Pinpoint the cell where the given text exists, returning its (X, Y) midpoint coordinate. 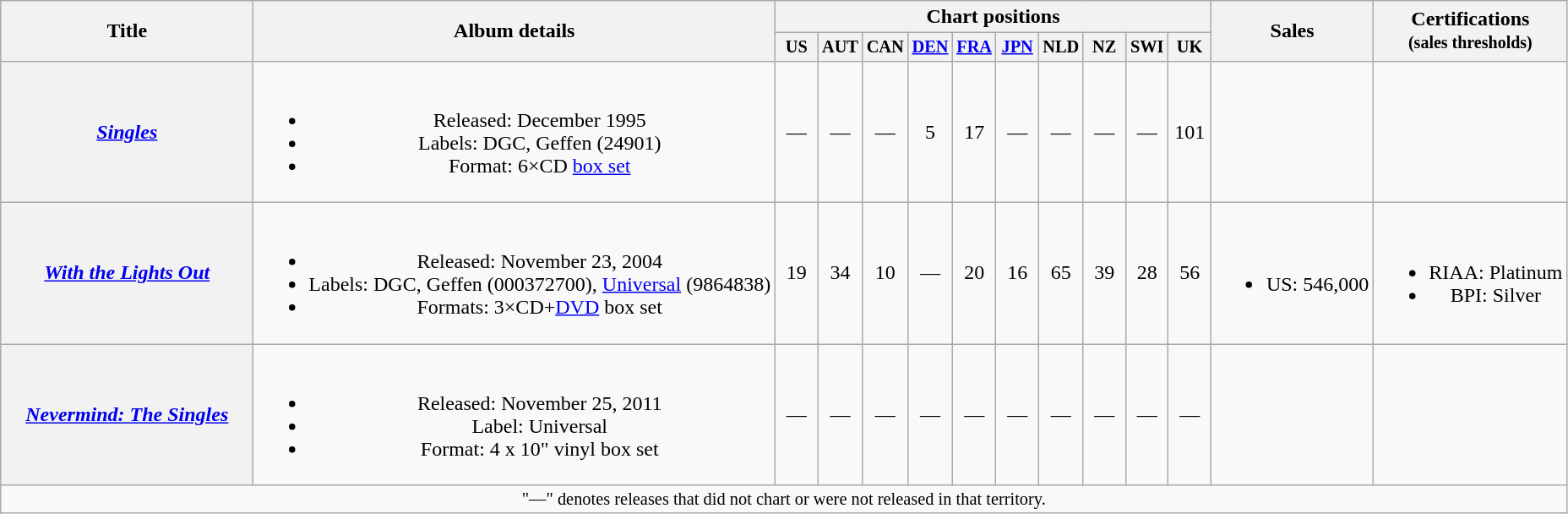
16 (1017, 274)
Released: November 25, 2011Label: UniversalFormat: 4 x 10" vinyl box set (514, 414)
28 (1147, 274)
10 (885, 274)
34 (840, 274)
17 (974, 132)
Released: November 23, 2004Labels: DGC, Geffen (000372700), Universal (9864838)Formats: 3×CD+DVD box set (514, 274)
RIAA: PlatinumBPI: Silver (1470, 274)
AUT (840, 47)
Album details (514, 31)
39 (1104, 274)
5 (931, 132)
Certifications(sales thresholds) (1470, 31)
US: 546,000 (1292, 274)
19 (797, 274)
NLD (1061, 47)
"—" denotes releases that did not chart or were not released in that territory. (784, 500)
CAN (885, 47)
56 (1190, 274)
SWI (1147, 47)
Released: December 1995Labels: DGC, Geffen (24901)Format: 6×CD box set (514, 132)
Chart positions (994, 17)
With the Lights Out (127, 274)
JPN (1017, 47)
Sales (1292, 31)
Nevermind: The Singles (127, 414)
65 (1061, 274)
101 (1190, 132)
US (797, 47)
Singles (127, 132)
DEN (931, 47)
FRA (974, 47)
20 (974, 274)
Title (127, 31)
UK (1190, 47)
NZ (1104, 47)
